Locate the cell with the specified text and output its (X, Y) center coordinate. 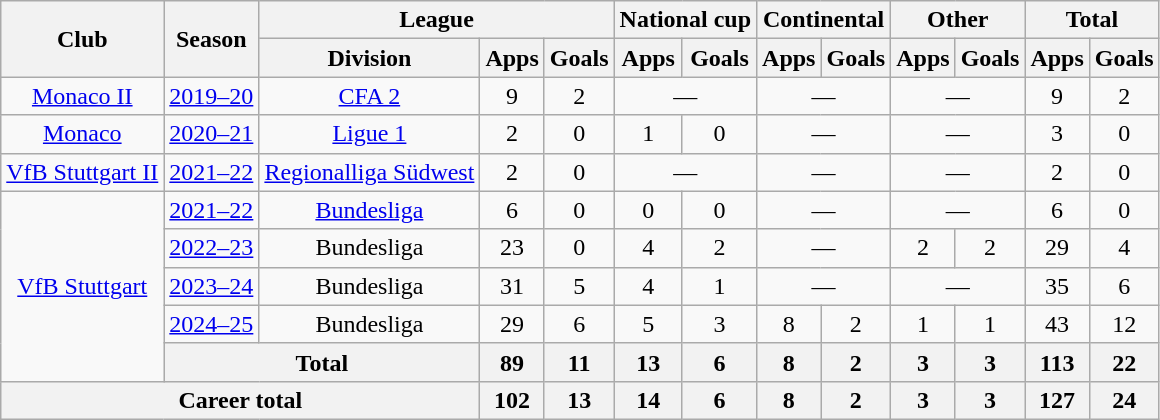
Division (370, 58)
2019–20 (212, 96)
National cup (685, 20)
43 (1057, 324)
Season (212, 39)
League (436, 20)
Club (82, 39)
VfB Stuttgart II (82, 172)
CFA 2 (370, 96)
35 (1057, 286)
2020–21 (212, 134)
31 (512, 286)
22 (1124, 362)
VfB Stuttgart (82, 286)
113 (1057, 362)
89 (512, 362)
Other (958, 20)
Continental (824, 20)
127 (1057, 400)
24 (1124, 400)
23 (512, 248)
2024–25 (212, 324)
14 (648, 400)
Monaco II (82, 96)
Regionalliga Südwest (370, 172)
2022–23 (212, 248)
Ligue 1 (370, 134)
11 (579, 362)
Career total (240, 400)
12 (1124, 324)
102 (512, 400)
Monaco (82, 134)
2023–24 (212, 286)
